Pinpoint the cell where the given text exists, returning its (x, y) midpoint coordinate. 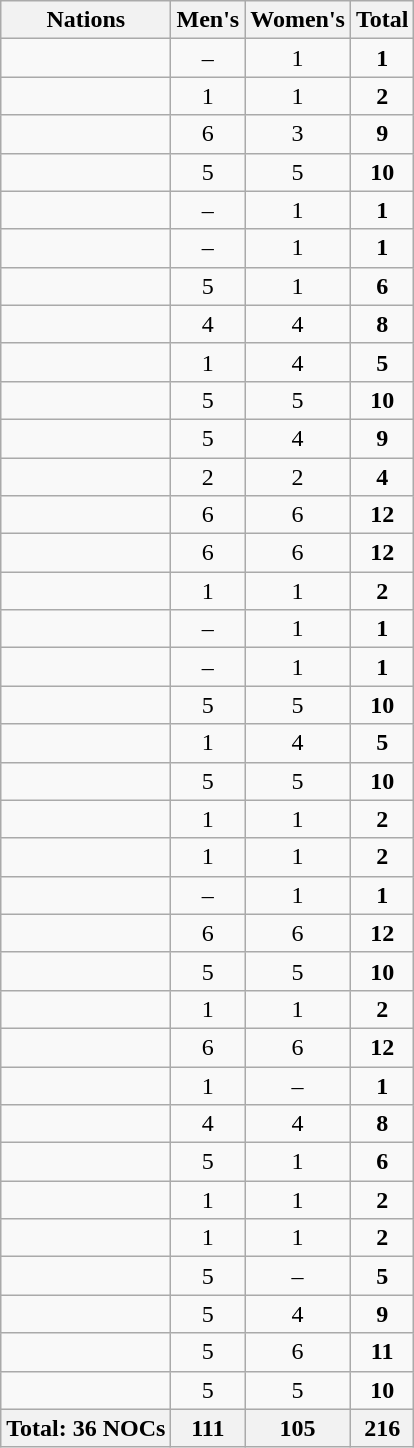
Women's (298, 20)
Total (382, 20)
111 (208, 1428)
Total: 36 NOCs (86, 1428)
Men's (208, 20)
Nations (86, 20)
11 (382, 1352)
105 (298, 1428)
216 (382, 1428)
3 (298, 134)
